Locate the cell with the specified text and output its [x, y] center coordinate. 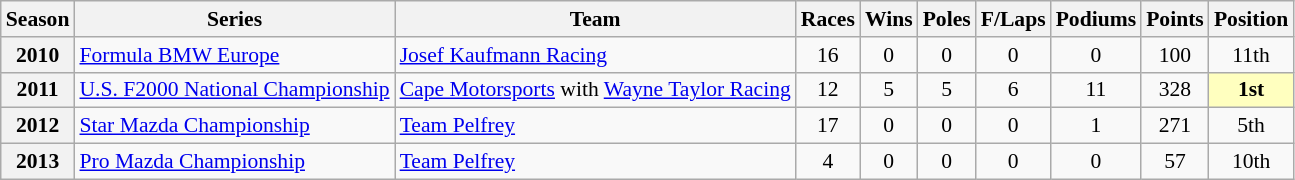
2010 [38, 55]
2012 [38, 126]
11th [1251, 55]
Team [596, 19]
4 [828, 162]
10th [1251, 162]
11 [1096, 90]
Poles [947, 19]
Star Mazda Championship [234, 126]
100 [1175, 55]
6 [1014, 90]
57 [1175, 162]
Josef Kaufmann Racing [596, 55]
16 [828, 55]
2011 [38, 90]
17 [828, 126]
Races [828, 19]
Wins [889, 19]
Series [234, 19]
F/Laps [1014, 19]
328 [1175, 90]
1st [1251, 90]
1 [1096, 126]
Position [1251, 19]
5th [1251, 126]
Season [38, 19]
Cape Motorsports with Wayne Taylor Racing [596, 90]
2013 [38, 162]
Formula BMW Europe [234, 55]
Podiums [1096, 19]
U.S. F2000 National Championship [234, 90]
Points [1175, 19]
12 [828, 90]
271 [1175, 126]
Pro Mazda Championship [234, 162]
